Extract the (X, Y) coordinate from the center of the cell holding the provided text.  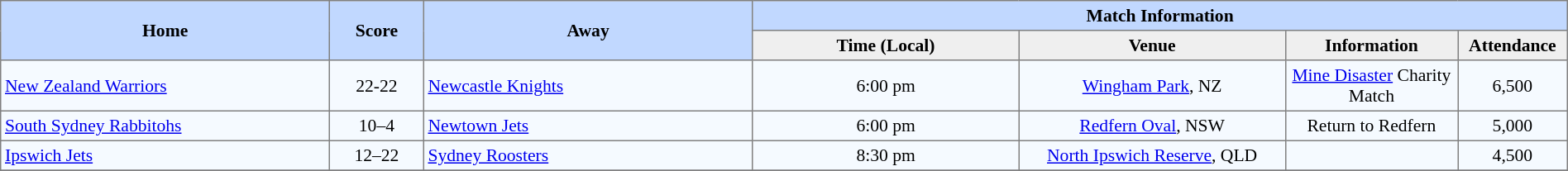
5,000 (1513, 126)
South Sydney Rabbitohs (165, 126)
North Ipswich Reserve, QLD (1152, 155)
Score (377, 31)
Wingham Park, NZ (1152, 86)
New Zealand Warriors (165, 86)
Venue (1152, 45)
8:30 pm (886, 155)
Home (165, 31)
Information (1371, 45)
Newcastle Knights (588, 86)
Sydney Roosters (588, 155)
12–22 (377, 155)
Match Information (1159, 16)
Mine Disaster Charity Match (1371, 86)
Return to Redfern (1371, 126)
Attendance (1513, 45)
Ipswich Jets (165, 155)
22-22 (377, 86)
Redfern Oval, NSW (1152, 126)
Away (588, 31)
Time (Local) (886, 45)
10–4 (377, 126)
Newtown Jets (588, 126)
6,500 (1513, 86)
4,500 (1513, 155)
